Search for the cell housing the specified text and yield its [x, y] center coordinate. 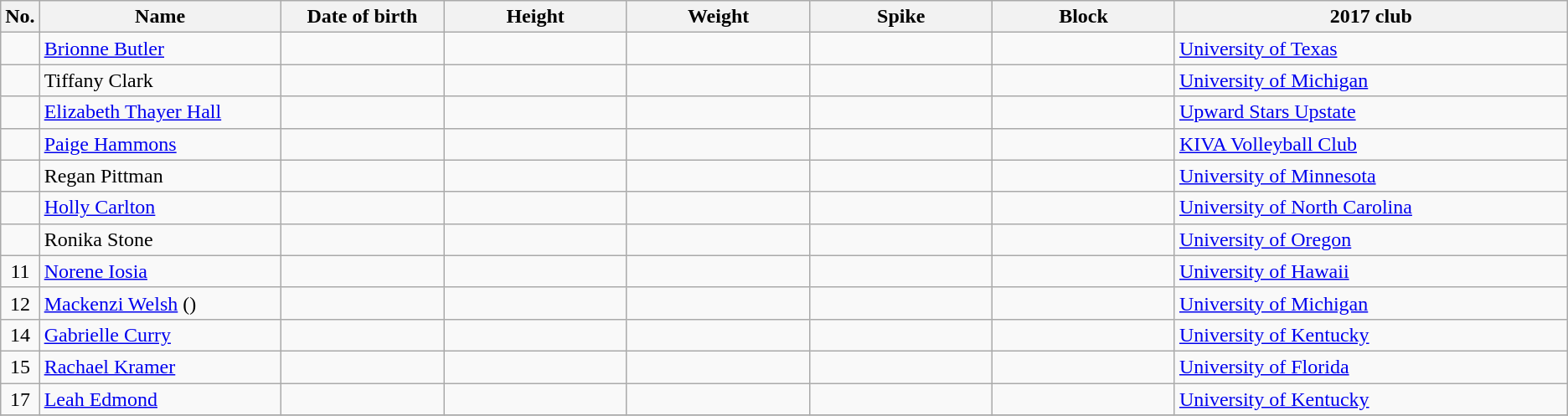
Paige Hammons [160, 144]
Norene Iosia [160, 271]
University of Texas [1370, 49]
2017 club [1370, 17]
Upward Stars Upstate [1370, 112]
Holly Carlton [160, 208]
Height [535, 17]
Regan Pittman [160, 176]
University of Minnesota [1370, 176]
University of North Carolina [1370, 208]
Weight [719, 17]
University of Hawaii [1370, 271]
University of Florida [1370, 367]
Block [1084, 17]
14 [20, 335]
Brionne Butler [160, 49]
11 [20, 271]
Date of birth [362, 17]
Leah Edmond [160, 399]
Gabrielle Curry [160, 335]
Name [160, 17]
Elizabeth Thayer Hall [160, 112]
University of Oregon [1370, 239]
Tiffany Clark [160, 80]
15 [20, 367]
No. [20, 17]
Rachael Kramer [160, 367]
KIVA Volleyball Club [1370, 144]
Ronika Stone [160, 239]
17 [20, 399]
Spike [901, 17]
Mackenzi Welsh () [160, 303]
12 [20, 303]
